Output the [X, Y] coordinate of the center of the cell containing the given text.  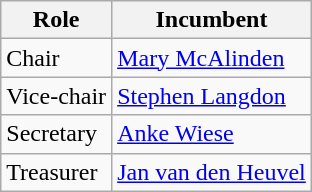
Anke Wiese [212, 134]
Jan van den Heuvel [212, 172]
Treasurer [56, 172]
Role [56, 20]
Secretary [56, 134]
Incumbent [212, 20]
Vice-chair [56, 96]
Stephen Langdon [212, 96]
Chair [56, 58]
Mary McAlinden [212, 58]
